Return (x, y) of the center of cell containing provided text 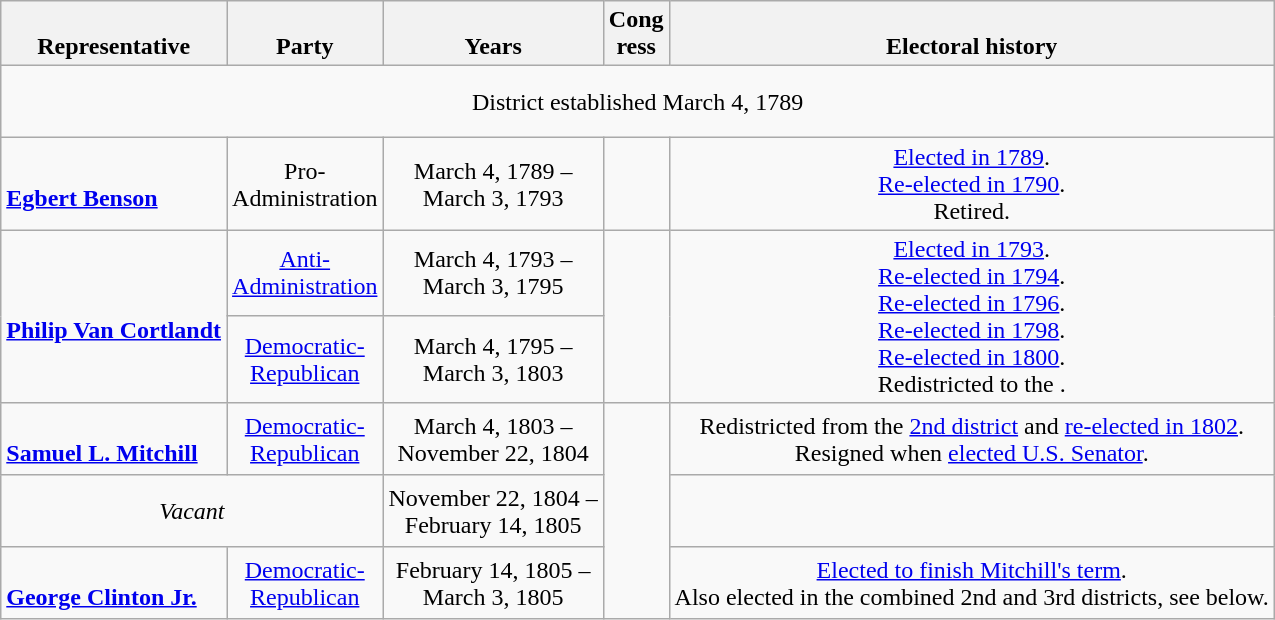
March 4, 1803 –November 22, 1804 (493, 439)
Representative (114, 34)
Pro-Administration (305, 184)
Anti-Administration (305, 274)
Vacant (192, 511)
Years (493, 34)
Party (305, 34)
Egbert Benson (114, 184)
Samuel L. Mitchill (114, 439)
March 4, 1793 –March 3, 1795 (493, 274)
November 22, 1804 –February 14, 1805 (493, 511)
March 4, 1795 –March 3, 1803 (493, 360)
Redistricted from the 2nd district and re-elected in 1802.Resigned when elected U.S. Senator. (972, 439)
February 14, 1805 –March 3, 1805 (493, 583)
George Clinton Jr. (114, 583)
Elected to finish Mitchill's term.Also elected in the combined 2nd and 3rd districts, see below. (972, 583)
March 4, 1789 –March 3, 1793 (493, 184)
District established March 4, 1789 (638, 102)
Elected in 1793.Re-elected in 1794.Re-elected in 1796.Re-elected in 1798.Re-elected in 1800.Redistricted to the . (972, 316)
Congress (636, 34)
Electoral history (972, 34)
Philip Van Cortlandt (114, 316)
Elected in 1789.Re-elected in 1790.Retired. (972, 184)
